Detect which cell encompasses the target text, then output its (x, y) center coordinate. 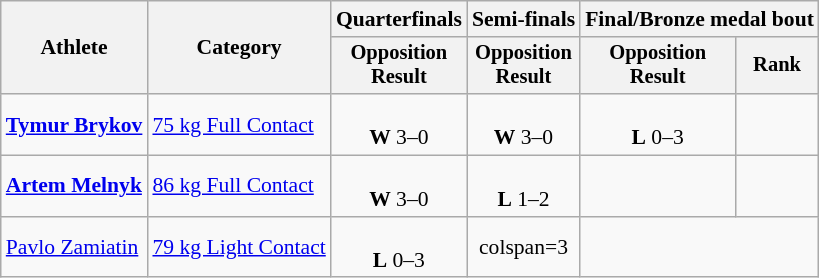
Quarterfinals (399, 19)
L 1–2 (524, 186)
86 kg Full Contact (238, 186)
Final/Bronze medal bout (700, 19)
Semi-finals (524, 19)
Athlete (74, 48)
Artem Melnyk (74, 186)
79 kg Light Contact (238, 248)
Pavlo Zamiatin (74, 248)
colspan=3 (524, 248)
75 kg Full Contact (238, 124)
Tymur Brykov (74, 124)
Rank (777, 66)
Category (238, 48)
